Capture the cell that displays the provided text and extract its [x, y] central coordinate. 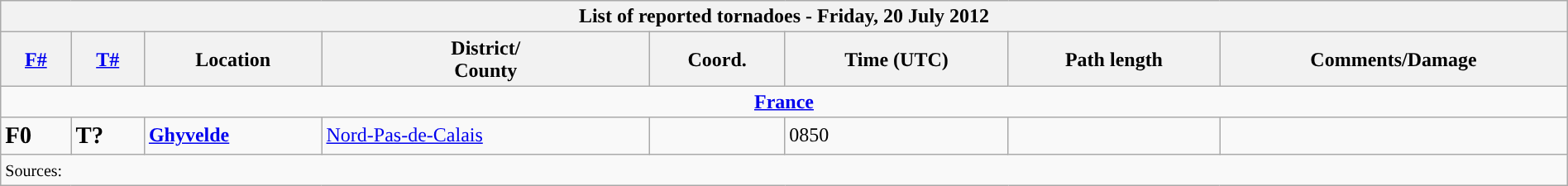
District/County [486, 60]
List of reported tornadoes - Friday, 20 July 2012 [784, 17]
Comments/Damage [1394, 60]
Time (UTC) [896, 60]
Nord-Pas-de-Calais [486, 136]
T# [108, 60]
0850 [896, 136]
Coord. [718, 60]
France [784, 102]
Ghyvelde [233, 136]
Location [233, 60]
T? [108, 136]
F# [36, 60]
Path length [1114, 60]
Sources: [784, 169]
F0 [36, 136]
